Return the [x, y] coordinate for the center point of the cell that contains the specified text.  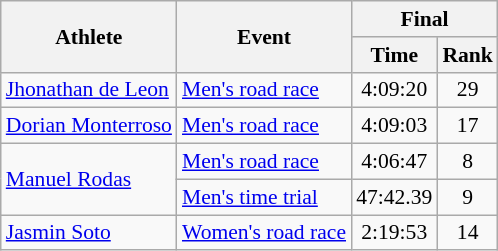
Time [394, 55]
Jhonathan de Leon [89, 90]
Athlete [89, 36]
2:19:53 [394, 233]
9 [468, 197]
Women's road race [264, 233]
14 [468, 233]
4:06:47 [394, 162]
4:09:20 [394, 90]
47:42.39 [394, 197]
Jasmin Soto [89, 233]
Event [264, 36]
Final [424, 19]
8 [468, 162]
Dorian Monterroso [89, 126]
Men's time trial [264, 197]
Manuel Rodas [89, 180]
17 [468, 126]
Rank [468, 55]
29 [468, 90]
4:09:03 [394, 126]
